Identify which cell holds the provided text, then report its (x, y) central coordinate. 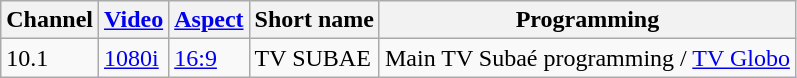
Channel (50, 20)
1080i (134, 58)
Video (134, 20)
TV SUBAE (314, 58)
10.1 (50, 58)
Short name (314, 20)
Main TV Subaé programming / TV Globo (587, 58)
Programming (587, 20)
16:9 (209, 58)
Aspect (209, 20)
